Output the (X, Y) coordinate of the center of the cell containing the given text.  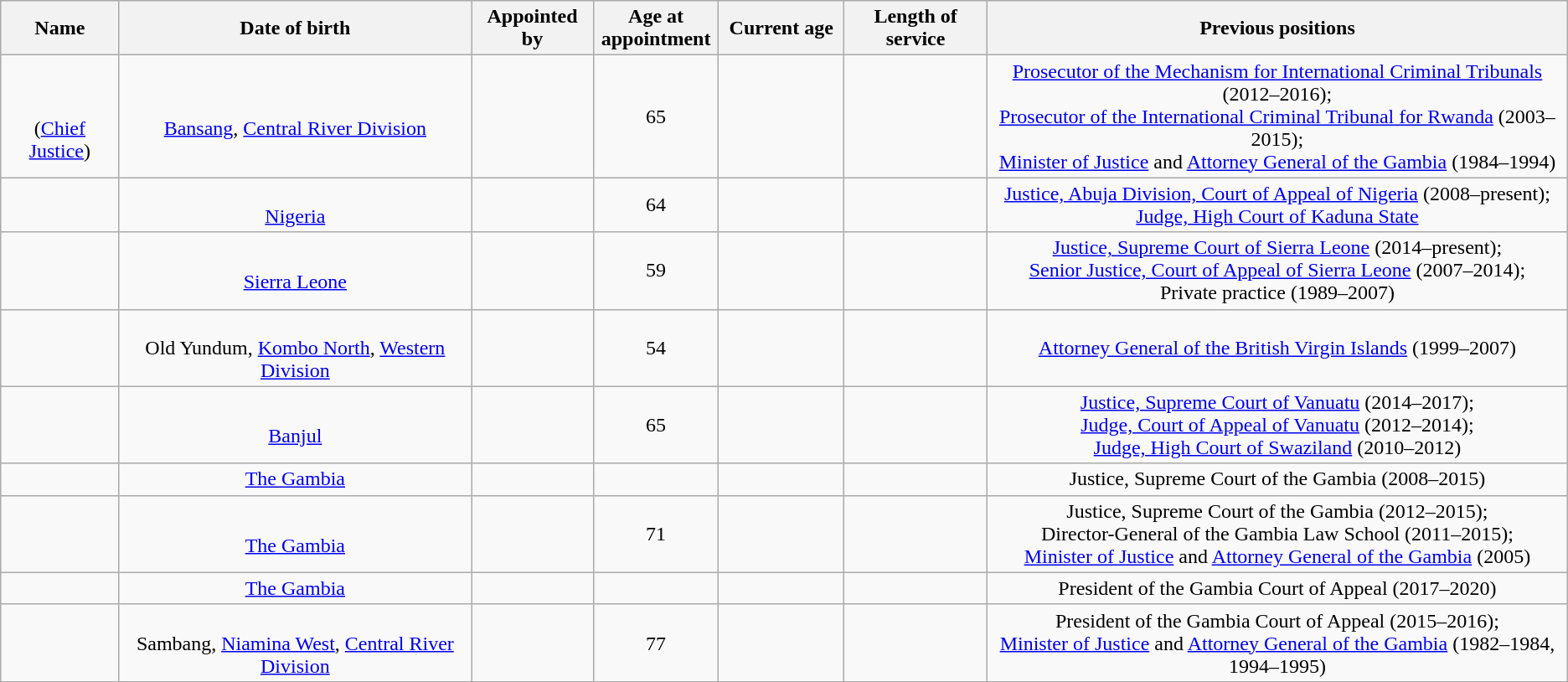
Appointed by (533, 28)
Date of birth (295, 28)
Attorney General of the British Virgin Islands (1999–2007) (1278, 348)
Banjul (295, 425)
Length of service (916, 28)
President of the Gambia Court of Appeal (2017–2020) (1278, 588)
77 (656, 643)
Current age (781, 28)
Sambang, Niamina West, Central River Division (295, 643)
Bansang, Central River Division (295, 116)
Previous positions (1278, 28)
Justice, Supreme Court of Sierra Leone (2014–present);Senior Justice, Court of Appeal of Sierra Leone (2007–2014);Private practice (1989–2007) (1278, 271)
Old Yundum, Kombo North, Western Division (295, 348)
(Chief Justice) (60, 116)
71 (656, 534)
64 (656, 204)
Name (60, 28)
President of the Gambia Court of Appeal (2015–2016);Minister of Justice and Attorney General of the Gambia (1982–1984, 1994–1995) (1278, 643)
Justice, Supreme Court of Vanuatu (2014–2017);Judge, Court of Appeal of Vanuatu (2012–2014);Judge, High Court of Swaziland (2010–2012) (1278, 425)
Sierra Leone (295, 271)
59 (656, 271)
Nigeria (295, 204)
Age at appointment (656, 28)
Justice, Supreme Court of the Gambia (2008–2015) (1278, 479)
Justice, Abuja Division, Court of Appeal of Nigeria (2008–present);Judge, High Court of Kaduna State (1278, 204)
54 (656, 348)
